Pinpoint the cell where the given text exists, returning its (x, y) midpoint coordinate. 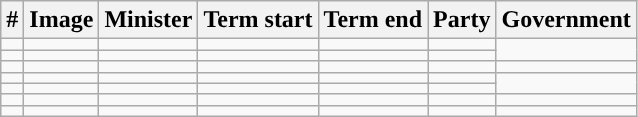
Image (62, 20)
Party (462, 20)
# (12, 20)
Term end (373, 20)
Minister (148, 20)
Term start (258, 20)
Government (566, 20)
